Determine the (x, y) coordinate at the center of the cell enclosing the given text.  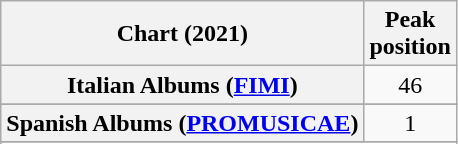
1 (410, 123)
Spanish Albums (PROMUSICAE) (182, 123)
Peakposition (410, 34)
Chart (2021) (182, 34)
Italian Albums (FIMI) (182, 85)
46 (410, 85)
